Return the (x, y) coordinate for the center point of the cell that contains the specified text.  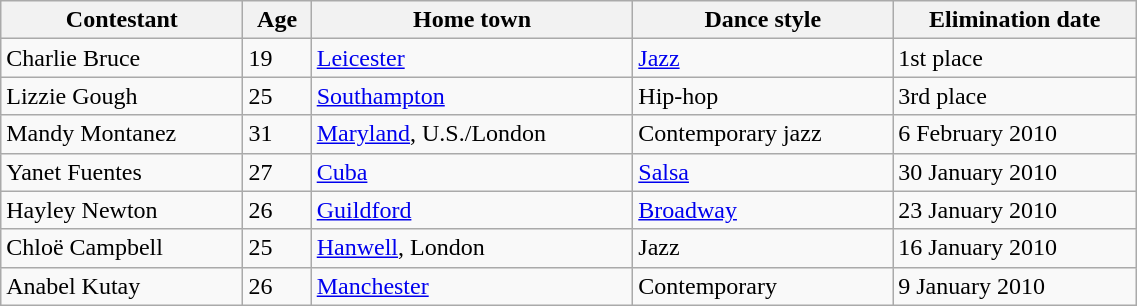
Chloë Campbell (122, 248)
1st place (1015, 58)
Elimination date (1015, 20)
19 (277, 58)
23 January 2010 (1015, 210)
Anabel Kutay (122, 286)
Hayley Newton (122, 210)
9 January 2010 (1015, 286)
Southampton (472, 96)
Contemporary jazz (763, 134)
Contemporary (763, 286)
3rd place (1015, 96)
Broadway (763, 210)
Charlie Bruce (122, 58)
Contestant (122, 20)
Hanwell, London (472, 248)
Manchester (472, 286)
Yanet Fuentes (122, 172)
Guildford (472, 210)
Cuba (472, 172)
Leicester (472, 58)
30 January 2010 (1015, 172)
Lizzie Gough (122, 96)
Salsa (763, 172)
Age (277, 20)
27 (277, 172)
Dance style (763, 20)
Hip-hop (763, 96)
Mandy Montanez (122, 134)
16 January 2010 (1015, 248)
31 (277, 134)
Maryland, U.S./London (472, 134)
6 February 2010 (1015, 134)
Home town (472, 20)
